Pinpoint the cell where the given text exists, returning its [X, Y] midpoint coordinate. 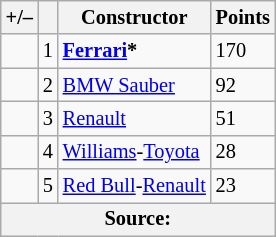
Ferrari* [134, 51]
Williams-Toyota [134, 152]
Source: [138, 219]
5 [48, 186]
+/– [20, 17]
51 [243, 118]
Red Bull-Renault [134, 186]
170 [243, 51]
3 [48, 118]
28 [243, 152]
Points [243, 17]
23 [243, 186]
Constructor [134, 17]
4 [48, 152]
1 [48, 51]
BMW Sauber [134, 85]
92 [243, 85]
Renault [134, 118]
2 [48, 85]
